Locate the cell with the specified text and output its (X, Y) center coordinate. 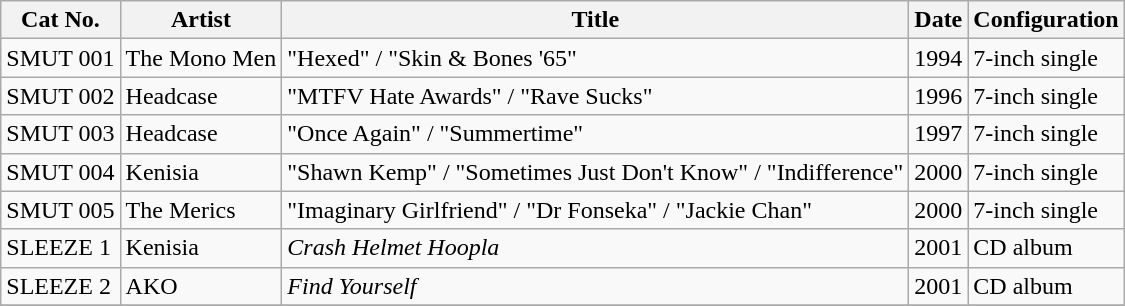
"Once Again" / "Summertime" (596, 134)
AKO (201, 286)
Crash Helmet Hoopla (596, 248)
SLEEZE 2 (60, 286)
"Imaginary Girlfriend" / "Dr Fonseka" / "Jackie Chan" (596, 210)
SMUT 001 (60, 58)
The Merics (201, 210)
SMUT 005 (60, 210)
SLEEZE 1 (60, 248)
1994 (938, 58)
"MTFV Hate Awards" / "Rave Sucks" (596, 96)
Title (596, 20)
SMUT 002 (60, 96)
SMUT 003 (60, 134)
Find Yourself (596, 286)
Cat No. (60, 20)
"Hexed" / "Skin & Bones '65" (596, 58)
1996 (938, 96)
1997 (938, 134)
Configuration (1046, 20)
SMUT 004 (60, 172)
Artist (201, 20)
The Mono Men (201, 58)
"Shawn Kemp" / "Sometimes Just Don't Know" / "Indifference" (596, 172)
Date (938, 20)
